Extract the (X, Y) coordinate from the center of the cell holding the provided text.  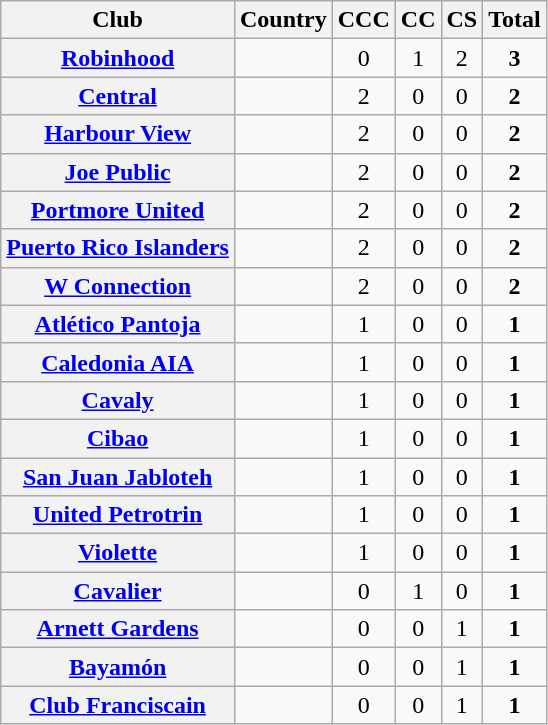
United Petrotrin (118, 515)
Atlético Pantoja (118, 324)
CCC (364, 20)
CS (462, 20)
Cavaly (118, 400)
Robinhood (118, 58)
Country (283, 20)
Bayamón (118, 667)
Central (118, 96)
Violette (118, 553)
Club (118, 20)
CC (418, 20)
Joe Public (118, 172)
Puerto Rico Islanders (118, 248)
Club Franciscain (118, 705)
Cibao (118, 438)
Caledonia AIA (118, 362)
Total (515, 20)
Arnett Gardens (118, 629)
W Connection (118, 286)
Portmore United (118, 210)
San Juan Jabloteh (118, 477)
Cavalier (118, 591)
Harbour View (118, 134)
3 (515, 58)
